Provide the [X, Y] coordinate of the cell's center where the given text is located.  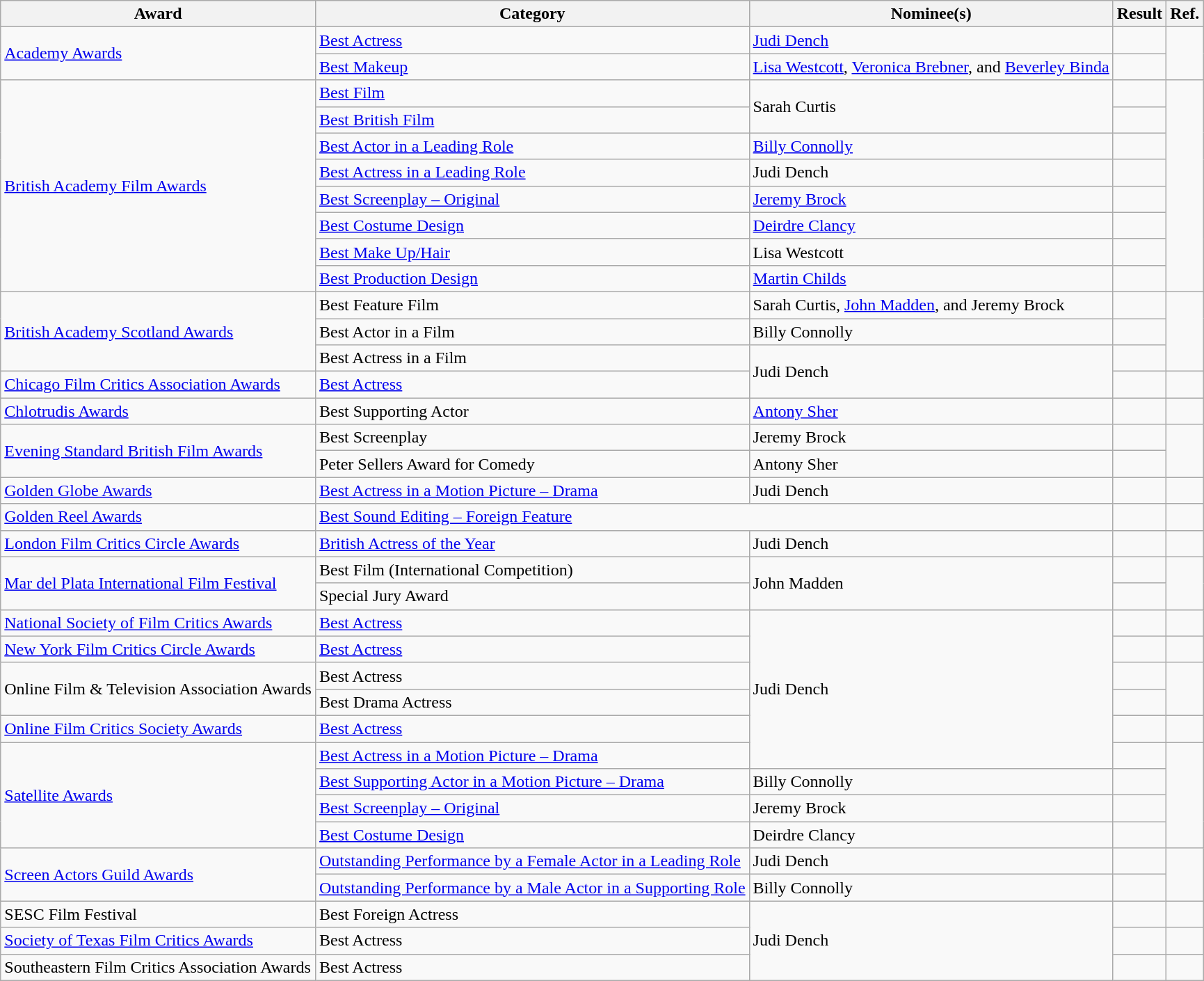
British Academy Film Awards [159, 186]
Best Actor in a Film [532, 332]
Lisa Westcott, Veronica Brebner, and Beverley Binda [931, 67]
Satellite Awards [159, 795]
Nominee(s) [931, 14]
London Film Critics Circle Awards [159, 543]
Best Feature Film [532, 305]
Best Actor in a Leading Role [532, 146]
Best Film [532, 93]
SESC Film Festival [159, 914]
Screen Actors Guild Awards [159, 875]
Special Jury Award [532, 596]
Outstanding Performance by a Male Actor in a Supporting Role [532, 888]
Best Production Design [532, 278]
John Madden [931, 583]
Online Film & Television Association Awards [159, 689]
Best Foreign Actress [532, 914]
Best Make Up/Hair [532, 252]
National Society of Film Critics Awards [159, 623]
Best Actress in a Film [532, 358]
Best Makeup [532, 67]
Ref. [1185, 14]
Society of Texas Film Critics Awards [159, 941]
Best British Film [532, 120]
Southeastern Film Critics Association Awards [159, 967]
Peter Sellers Award for Comedy [532, 464]
British Actress of the Year [532, 543]
Best Drama Actress [532, 702]
Result [1139, 14]
Outstanding Performance by a Female Actor in a Leading Role [532, 861]
British Academy Scotland Awards [159, 331]
Golden Reel Awards [159, 517]
Online Film Critics Society Awards [159, 728]
Sarah Curtis [931, 106]
Golden Globe Awards [159, 490]
Sarah Curtis, John Madden, and Jeremy Brock [931, 305]
Best Supporting Actor [532, 411]
Best Actress in a Leading Role [532, 173]
Best Sound Editing – Foreign Feature [714, 517]
Chicago Film Critics Association Awards [159, 385]
Award [159, 14]
Category [532, 14]
Best Film (International Competition) [532, 570]
Chlotrudis Awards [159, 411]
Mar del Plata International Film Festival [159, 583]
Lisa Westcott [931, 252]
Evening Standard British Film Awards [159, 451]
Martin Childs [931, 278]
Best Screenplay [532, 438]
Best Supporting Actor in a Motion Picture – Drama [532, 782]
New York Film Critics Circle Awards [159, 649]
Academy Awards [159, 54]
